Return the (x, y) coordinate for the center point of the cell that contains the specified text.  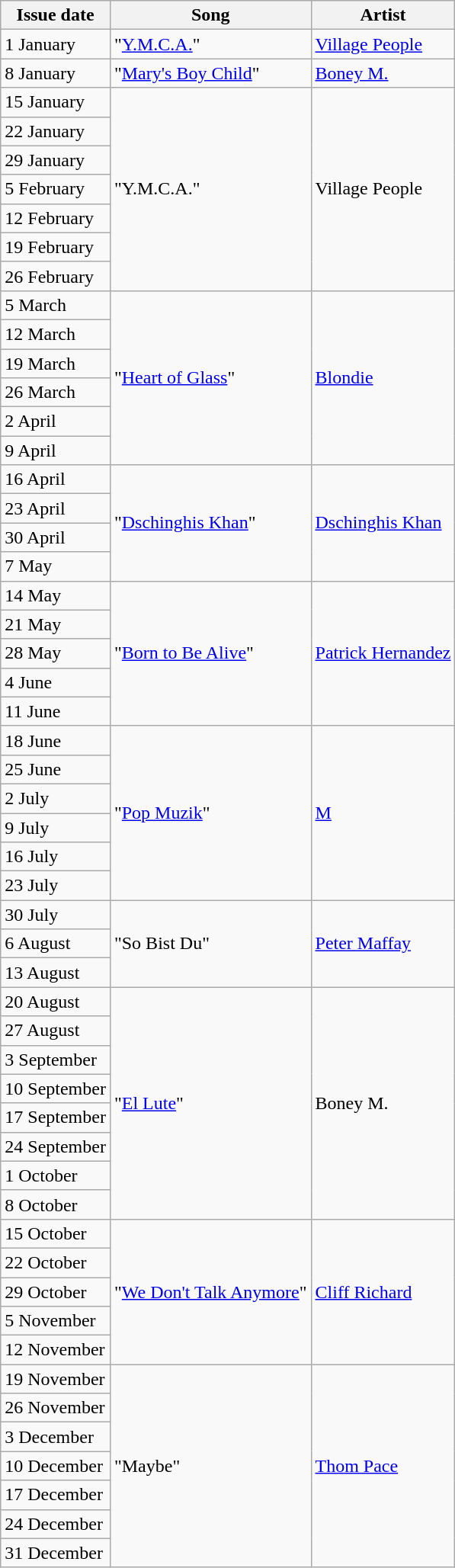
2 July (56, 798)
27 August (56, 1031)
14 May (56, 595)
Blondie (383, 377)
21 May (56, 624)
4 June (56, 682)
"We Don't Talk Anymore" (210, 1291)
18 June (56, 740)
"So Bist Du" (210, 944)
1 October (56, 1175)
12 February (56, 218)
30 July (56, 915)
17 December (56, 1495)
5 November (56, 1321)
9 July (56, 827)
15 January (56, 102)
23 April (56, 508)
7 May (56, 566)
24 September (56, 1146)
8 January (56, 73)
5 February (56, 189)
8 October (56, 1204)
Dschinghis Khan (383, 523)
16 July (56, 857)
Thom Pace (383, 1466)
13 August (56, 973)
M (383, 813)
"Maybe" (210, 1466)
Cliff Richard (383, 1291)
22 January (56, 131)
Song (210, 15)
16 April (56, 479)
26 March (56, 393)
"El Lute" (210, 1103)
19 November (56, 1379)
31 December (56, 1553)
12 March (56, 334)
Artist (383, 15)
20 August (56, 1002)
11 June (56, 711)
5 March (56, 305)
Patrick Hernandez (383, 653)
1 January (56, 44)
10 September (56, 1089)
"Mary's Boy Child" (210, 73)
"Dschinghis Khan" (210, 523)
25 June (56, 769)
3 September (56, 1060)
28 May (56, 653)
24 December (56, 1524)
"Pop Muzik" (210, 813)
29 October (56, 1292)
12 November (56, 1350)
22 October (56, 1262)
3 December (56, 1437)
Issue date (56, 15)
29 January (56, 160)
19 March (56, 364)
26 February (56, 276)
10 December (56, 1466)
17 September (56, 1117)
6 August (56, 944)
26 November (56, 1408)
"Heart of Glass" (210, 377)
19 February (56, 247)
"Born to Be Alive" (210, 653)
Peter Maffay (383, 944)
23 July (56, 886)
2 April (56, 422)
15 October (56, 1233)
9 April (56, 451)
30 April (56, 537)
